Return (X, Y) of the center of cell containing provided text 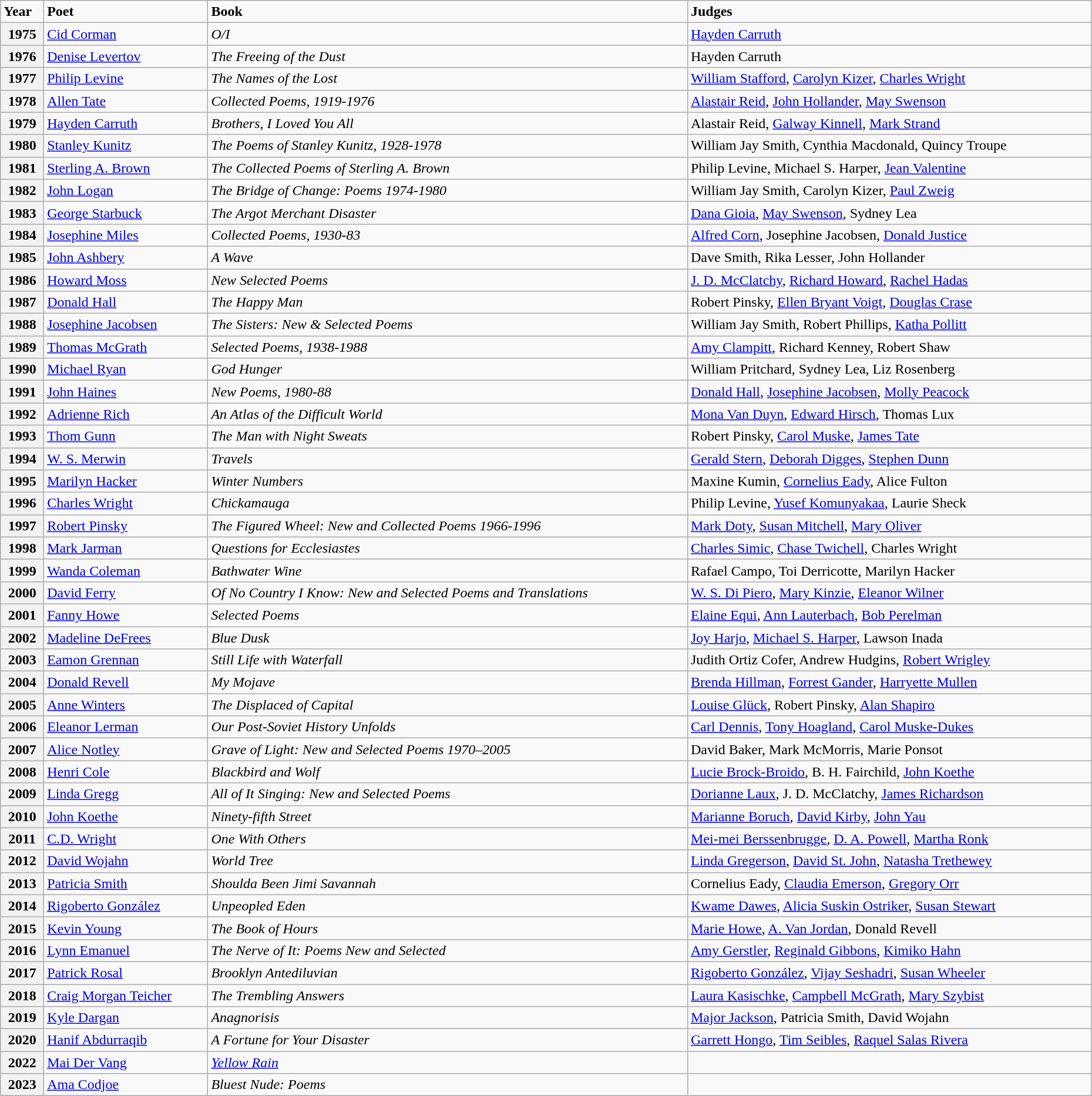
O/I (448, 34)
Stanley Kunitz (126, 146)
2013 (22, 883)
1985 (22, 257)
Carl Dennis, Tony Hoagland, Carol Muske-Dukes (889, 727)
1978 (22, 101)
George Starbuck (126, 213)
Charles Simic, Chase Twichell, Charles Wright (889, 548)
All of It Singing: New and Selected Poems (448, 794)
J. D. McClatchy, Richard Howard, Rachel Hadas (889, 280)
1986 (22, 280)
1997 (22, 526)
1987 (22, 302)
Grave of Light: New and Selected Poems 1970–2005 (448, 749)
W. S. Merwin (126, 459)
1976 (22, 56)
Eleanor Lerman (126, 727)
Donald Revell (126, 683)
Anne Winters (126, 705)
Year (22, 12)
Still Life with Waterfall (448, 660)
Unpeopled Eden (448, 906)
Of No Country I Know: New and Selected Poems and Translations (448, 593)
Robert Pinsky (126, 526)
Joy Harjo, Michael S. Harper, Lawson Inada (889, 637)
2020 (22, 1040)
Dana Gioia, May Swenson, Sydney Lea (889, 213)
The Book of Hours (448, 928)
1991 (22, 392)
1975 (22, 34)
The Man with Night Sweats (448, 436)
Alastair Reid, John Hollander, May Swenson (889, 101)
Michael Ryan (126, 369)
Mai Der Vang (126, 1063)
Gerald Stern, Deborah Digges, Stephen Dunn (889, 459)
One With Others (448, 839)
John Logan (126, 190)
1979 (22, 123)
The Collected Poems of Sterling A. Brown (448, 168)
Questions for Ecclesiastes (448, 548)
2003 (22, 660)
William Pritchard, Sydney Lea, Liz Rosenberg (889, 369)
Hanif Abdurraqib (126, 1040)
William Jay Smith, Robert Phillips, Katha Pollitt (889, 325)
Major Jackson, Patricia Smith, David Wojahn (889, 1018)
2014 (22, 906)
Brothers, I Loved You All (448, 123)
Josephine Miles (126, 235)
C.D. Wright (126, 839)
New Selected Poems (448, 280)
2010 (22, 816)
Laura Kasischke, Campbell McGrath, Mary Szybist (889, 996)
1983 (22, 213)
John Ashbery (126, 257)
Thomas McGrath (126, 347)
Linda Gregg (126, 794)
Robert Pinsky, Carol Muske, James Tate (889, 436)
David Ferry (126, 593)
Ninety-fifth Street (448, 816)
1982 (22, 190)
Donald Hall (126, 302)
W. S. Di Piero, Mary Kinzie, Eleanor Wilner (889, 593)
2016 (22, 950)
1995 (22, 481)
Lucie Brock-Broido, B. H. Fairchild, John Koethe (889, 772)
An Atlas of the Difficult World (448, 414)
Blue Dusk (448, 637)
Amy Gerstler, Reginald Gibbons, Kimiko Hahn (889, 950)
Judith Ortiz Cofer, Andrew Hudgins, Robert Wrigley (889, 660)
Mark Jarman (126, 548)
Marie Howe, A. Van Jordan, Donald Revell (889, 928)
Kwame Dawes, Alicia Suskin Ostriker, Susan Stewart (889, 906)
Rigoberto González, Vijay Seshadri, Susan Wheeler (889, 973)
1988 (22, 325)
Dave Smith, Rika Lesser, John Hollander (889, 257)
2000 (22, 593)
Brenda Hillman, Forrest Gander, Harryette Mullen (889, 683)
Charles Wright (126, 503)
Our Post-Soviet History Unfolds (448, 727)
1977 (22, 79)
The Poems of Stanley Kunitz, 1928-1978 (448, 146)
John Koethe (126, 816)
2019 (22, 1018)
New Poems, 1980-88 (448, 392)
1999 (22, 570)
2001 (22, 615)
1990 (22, 369)
Eamon Grennan (126, 660)
Yellow Rain (448, 1063)
Louise Glück, Robert Pinsky, Alan Shapiro (889, 705)
Philip Levine, Michael S. Harper, Jean Valentine (889, 168)
Patrick Rosal (126, 973)
Marilyn Hacker (126, 481)
2002 (22, 637)
Rigoberto González (126, 906)
2017 (22, 973)
Cornelius Eady, Claudia Emerson, Gregory Orr (889, 883)
Winter Numbers (448, 481)
Kyle Dargan (126, 1018)
Wanda Coleman (126, 570)
Mei-mei Berssenbrugge, D. A. Powell, Martha Ronk (889, 839)
2005 (22, 705)
Alastair Reid, Galway Kinnell, Mark Strand (889, 123)
William Stafford, Carolyn Kizer, Charles Wright (889, 79)
Alice Notley (126, 749)
Donald Hall, Josephine Jacobsen, Molly Peacock (889, 392)
1992 (22, 414)
Alfred Corn, Josephine Jacobsen, Donald Justice (889, 235)
God Hunger (448, 369)
Amy Clampitt, Richard Kenney, Robert Shaw (889, 347)
William Jay Smith, Carolyn Kizer, Paul Zweig (889, 190)
2007 (22, 749)
2009 (22, 794)
Kevin Young (126, 928)
Josephine Jacobsen (126, 325)
Allen Tate (126, 101)
Philip Levine, Yusef Komunyakaa, Laurie Sheck (889, 503)
1993 (22, 436)
Blackbird and Wolf (448, 772)
Bluest Nude: Poems (448, 1085)
2008 (22, 772)
Dorianne Laux, J. D. McClatchy, James Richardson (889, 794)
The Happy Man (448, 302)
1989 (22, 347)
Garrett Hongo, Tim Seibles, Raquel Salas Rivera (889, 1040)
Rafael Campo, Toi Derricotte, Marilyn Hacker (889, 570)
The Argot Merchant Disaster (448, 213)
Maxine Kumin, Cornelius Eady, Alice Fulton (889, 481)
Adrienne Rich (126, 414)
Cid Corman (126, 34)
John Haines (126, 392)
The Freeing of the Dust (448, 56)
Mark Doty, Susan Mitchell, Mary Oliver (889, 526)
Poet (126, 12)
2018 (22, 996)
Anagnorisis (448, 1018)
Lynn Emanuel (126, 950)
Philip Levine (126, 79)
2006 (22, 727)
Collected Poems, 1930-83 (448, 235)
Fanny Howe (126, 615)
Brooklyn Antediluvian (448, 973)
1980 (22, 146)
2015 (22, 928)
Denise Levertov (126, 56)
The Sisters: New & Selected Poems (448, 325)
Bathwater Wine (448, 570)
Shoulda Been Jimi Savannah (448, 883)
2012 (22, 861)
My Mojave (448, 683)
Henri Cole (126, 772)
Robert Pinsky, Ellen Bryant Voigt, Douglas Crase (889, 302)
1994 (22, 459)
Collected Poems, 1919-1976 (448, 101)
2023 (22, 1085)
Madeline DeFrees (126, 637)
Selected Poems, 1938-1988 (448, 347)
The Bridge of Change: Poems 1974-1980 (448, 190)
Travels (448, 459)
2022 (22, 1063)
Craig Morgan Teicher (126, 996)
David Baker, Mark McMorris, Marie Ponsot (889, 749)
Selected Poems (448, 615)
Book (448, 12)
Linda Gregerson, David St. John, Natasha Trethewey (889, 861)
Judges (889, 12)
The Nerve of It: Poems New and Selected (448, 950)
Patricia Smith (126, 883)
2004 (22, 683)
1984 (22, 235)
World Tree (448, 861)
Howard Moss (126, 280)
A Fortune for Your Disaster (448, 1040)
1998 (22, 548)
1996 (22, 503)
The Names of the Lost (448, 79)
Ama Codjoe (126, 1085)
2011 (22, 839)
The Trembling Answers (448, 996)
The Displaced of Capital (448, 705)
David Wojahn (126, 861)
A Wave (448, 257)
Marianne Boruch, David Kirby, John Yau (889, 816)
Sterling A. Brown (126, 168)
Chickamauga (448, 503)
The Figured Wheel: New and Collected Poems 1966-1996 (448, 526)
Elaine Equi, Ann Lauterbach, Bob Perelman (889, 615)
Mona Van Duyn, Edward Hirsch, Thomas Lux (889, 414)
Thom Gunn (126, 436)
William Jay Smith, Cynthia Macdonald, Quincy Troupe (889, 146)
1981 (22, 168)
